For the text-containing cell, return its midpoint in (x, y) coordinate format. 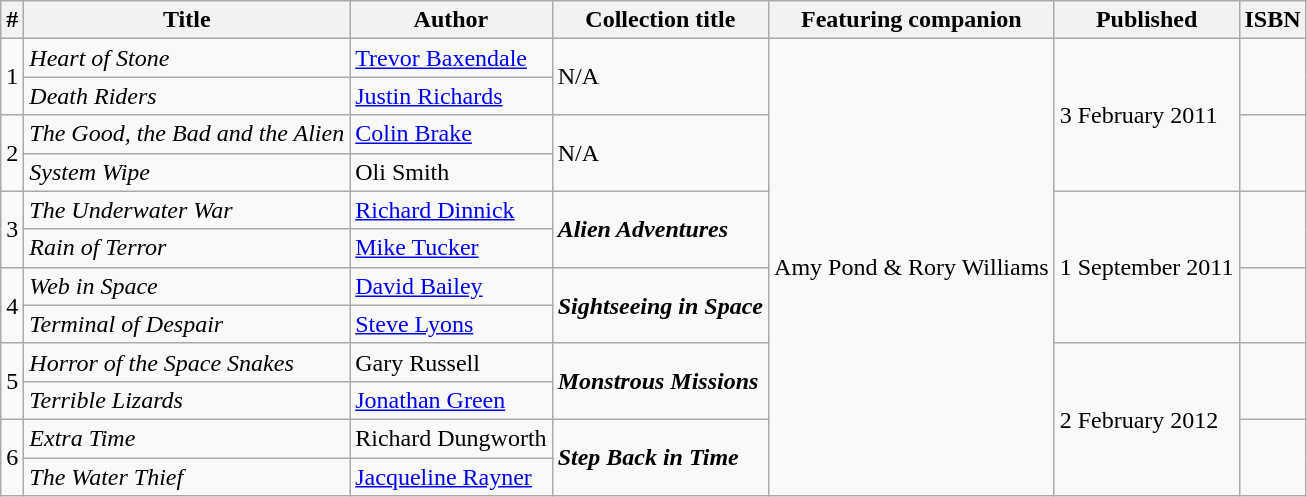
# (12, 20)
Heart of Stone (187, 58)
Amy Pond & Rory Williams (912, 268)
2 February 2012 (1146, 419)
1 September 2011 (1146, 267)
Richard Dinnick (451, 210)
Jacqueline Rayner (451, 477)
Featuring companion (912, 20)
Colin Brake (451, 134)
The Good, the Bad and the Alien (187, 134)
Oli Smith (451, 172)
Trevor Baxendale (451, 58)
Title (187, 20)
Step Back in Time (660, 457)
Rain of Terror (187, 248)
3 (12, 229)
The Underwater War (187, 210)
Published (1146, 20)
1 (12, 77)
Terrible Lizards (187, 400)
4 (12, 305)
Justin Richards (451, 96)
6 (12, 457)
Monstrous Missions (660, 381)
Mike Tucker (451, 248)
Web in Space (187, 286)
David Bailey (451, 286)
Death Riders (187, 96)
Gary Russell (451, 362)
2 (12, 153)
Jonathan Green (451, 400)
Alien Adventures (660, 229)
3 February 2011 (1146, 115)
Terminal of Despair (187, 324)
Author (451, 20)
5 (12, 381)
Steve Lyons (451, 324)
Richard Dungworth (451, 438)
System Wipe (187, 172)
Horror of the Space Snakes (187, 362)
Collection title (660, 20)
Extra Time (187, 438)
The Water Thief (187, 477)
Sightseeing in Space (660, 305)
ISBN (1272, 20)
